Find where the given text appears and provide that cell's center as [x, y] coordinate. 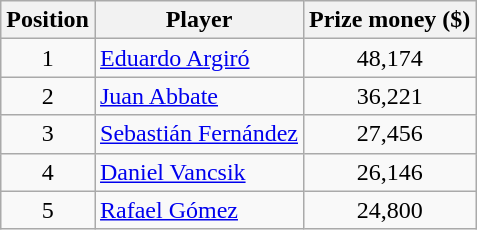
Position [48, 20]
Juan Abbate [198, 96]
2 [48, 96]
Player [198, 20]
4 [48, 172]
Prize money ($) [389, 20]
Rafael Gómez [198, 210]
24,800 [389, 210]
26,146 [389, 172]
36,221 [389, 96]
Daniel Vancsik [198, 172]
27,456 [389, 134]
5 [48, 210]
1 [48, 58]
48,174 [389, 58]
3 [48, 134]
Sebastián Fernández [198, 134]
Eduardo Argiró [198, 58]
